From the cell containing the given text, extract its center point as (X, Y) coordinate. 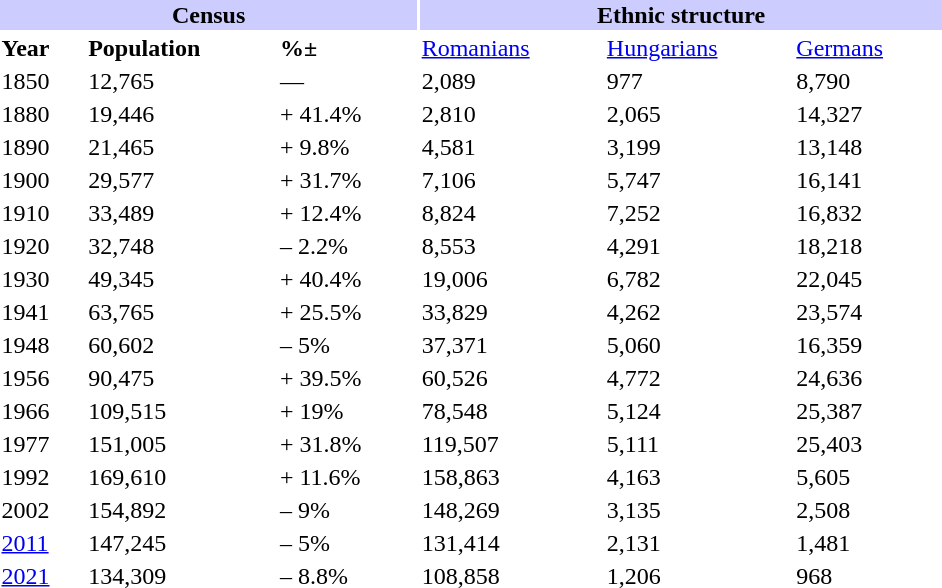
1948 (42, 345)
Year (42, 48)
25,387 (868, 411)
977 (698, 81)
Ethnic structure (681, 15)
3,135 (698, 510)
+ 9.8% (348, 147)
4,262 (698, 312)
+ 31.7% (348, 180)
151,005 (182, 444)
29,577 (182, 180)
2,810 (511, 114)
2,131 (698, 543)
+ 41.4% (348, 114)
63,765 (182, 312)
1941 (42, 312)
13,148 (868, 147)
119,507 (511, 444)
1900 (42, 180)
60,602 (182, 345)
+ 39.5% (348, 378)
18,218 (868, 246)
16,359 (868, 345)
— (348, 81)
19,446 (182, 114)
8,790 (868, 81)
Romanians (511, 48)
60,526 (511, 378)
154,892 (182, 510)
2,089 (511, 81)
1992 (42, 477)
37,371 (511, 345)
147,245 (182, 543)
49,345 (182, 279)
25,403 (868, 444)
148,269 (511, 510)
Census (208, 15)
16,141 (868, 180)
1930 (42, 279)
7,106 (511, 180)
19,006 (511, 279)
2,508 (868, 510)
Germans (868, 48)
4,581 (511, 147)
169,610 (182, 477)
5,124 (698, 411)
+ 31.8% (348, 444)
3,199 (698, 147)
7,252 (698, 213)
5,605 (868, 477)
33,489 (182, 213)
4,772 (698, 378)
1910 (42, 213)
78,548 (511, 411)
5,060 (698, 345)
24,636 (868, 378)
1890 (42, 147)
131,414 (511, 543)
%± (348, 48)
158,863 (511, 477)
8,824 (511, 213)
+ 12.4% (348, 213)
16,832 (868, 213)
4,291 (698, 246)
– 9% (348, 510)
1920 (42, 246)
5,111 (698, 444)
1880 (42, 114)
Hungarians (698, 48)
+ 11.6% (348, 477)
12,765 (182, 81)
6,782 (698, 279)
109,515 (182, 411)
1850 (42, 81)
2011 (42, 543)
22,045 (868, 279)
90,475 (182, 378)
1966 (42, 411)
4,163 (698, 477)
– 2.2% (348, 246)
+ 40.4% (348, 279)
1,481 (868, 543)
14,327 (868, 114)
8,553 (511, 246)
33,829 (511, 312)
+ 19% (348, 411)
32,748 (182, 246)
23,574 (868, 312)
2,065 (698, 114)
21,465 (182, 147)
5,747 (698, 180)
1977 (42, 444)
2002 (42, 510)
1956 (42, 378)
Population (182, 48)
+ 25.5% (348, 312)
